Capture the cell that displays the provided text and extract its [X, Y] central coordinate. 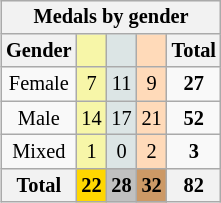
Gender [38, 51]
1 [91, 152]
27 [194, 84]
11 [122, 84]
22 [91, 185]
Mixed [38, 152]
0 [122, 152]
14 [91, 118]
82 [194, 185]
32 [152, 185]
28 [122, 185]
2 [152, 152]
52 [194, 118]
Male [38, 118]
7 [91, 84]
21 [152, 118]
Medals by gender [111, 17]
9 [152, 84]
17 [122, 118]
3 [194, 152]
Female [38, 84]
